Locate the cell with the specified text and output its (x, y) center coordinate. 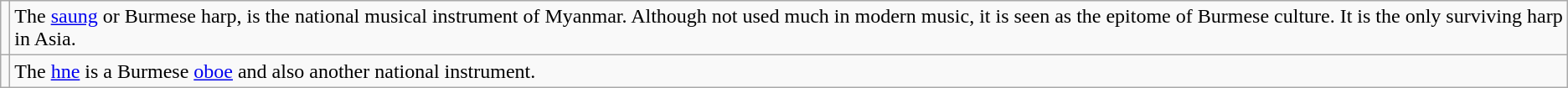
The hne is a Burmese oboe and also another national instrument. (789, 71)
